Output the (X, Y) coordinate of the center of the cell containing the given text.  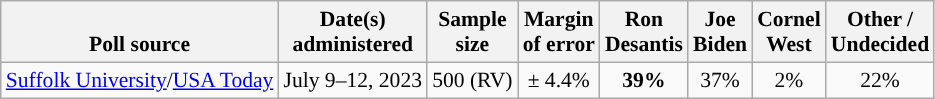
± 4.4% (559, 80)
37% (720, 80)
500 (RV) (472, 80)
JoeBiden (720, 32)
Date(s)administered (352, 32)
Marginof error (559, 32)
2% (789, 80)
22% (880, 80)
July 9–12, 2023 (352, 80)
39% (644, 80)
Suffolk University/USA Today (140, 80)
Poll source (140, 32)
Samplesize (472, 32)
Other /Undecided (880, 32)
CornelWest (789, 32)
RonDesantis (644, 32)
